Locate the cell with the specified text and output its (x, y) center coordinate. 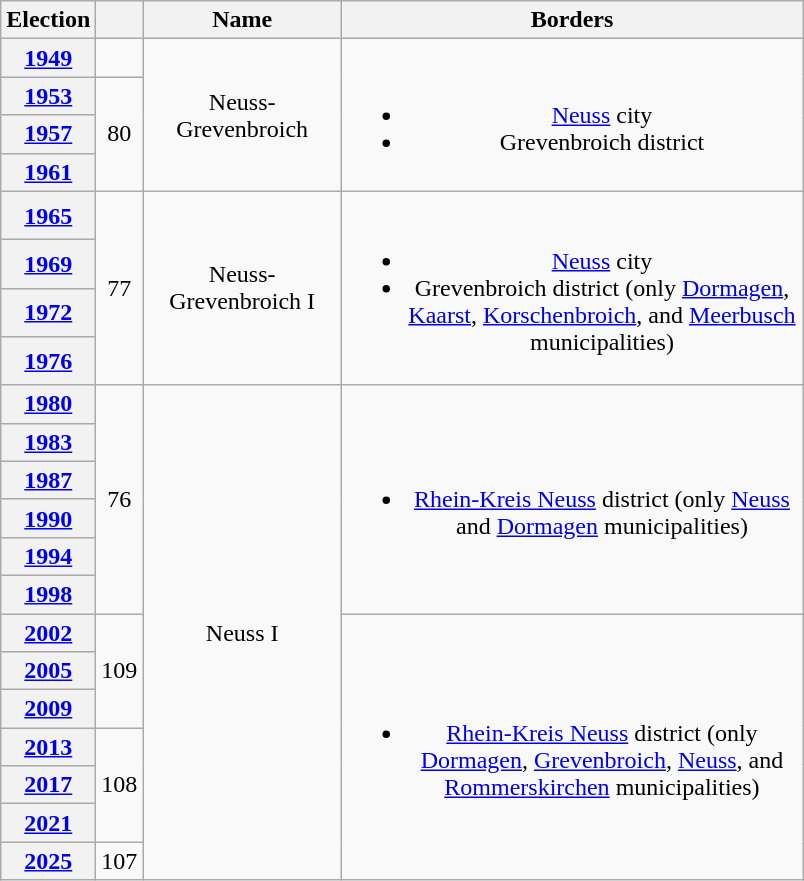
2017 (48, 785)
108 (120, 785)
Neuss cityGrevenbroich district (572, 115)
1957 (48, 134)
2002 (48, 633)
1961 (48, 172)
2009 (48, 709)
76 (120, 499)
Rhein-Kreis Neuss district (only Neuss and Dormagen municipalities) (572, 499)
Borders (572, 20)
Neuss-Grevenbroich I (242, 288)
80 (120, 134)
1976 (48, 362)
2013 (48, 747)
1972 (48, 312)
Rhein-Kreis Neuss district (only Dormagen, Grevenbroich, Neuss, and Rommerskirchen municipalities) (572, 747)
109 (120, 671)
1990 (48, 518)
1965 (48, 216)
2025 (48, 861)
1994 (48, 556)
1987 (48, 480)
Neuss cityGrevenbroich district (only Dormagen, Kaarst, Korschenbroich, and Meerbusch municipalities) (572, 288)
2005 (48, 671)
1983 (48, 442)
Neuss-Grevenbroich (242, 115)
1949 (48, 58)
1980 (48, 404)
Neuss I (242, 632)
77 (120, 288)
2021 (48, 823)
1969 (48, 264)
Name (242, 20)
1998 (48, 594)
107 (120, 861)
1953 (48, 96)
Election (48, 20)
